Search for the cell housing the specified text and yield its [X, Y] center coordinate. 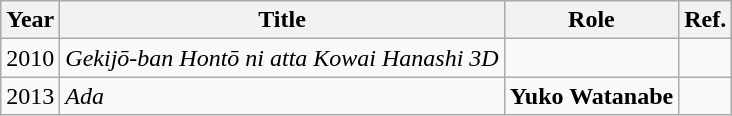
Ada [282, 96]
Year [30, 20]
Gekijō-ban Hontō ni atta Kowai Hanashi 3D [282, 58]
Title [282, 20]
2010 [30, 58]
Role [591, 20]
Ref. [706, 20]
2013 [30, 96]
Yuko Watanabe [591, 96]
